Capture the cell that displays the provided text and extract its (x, y) central coordinate. 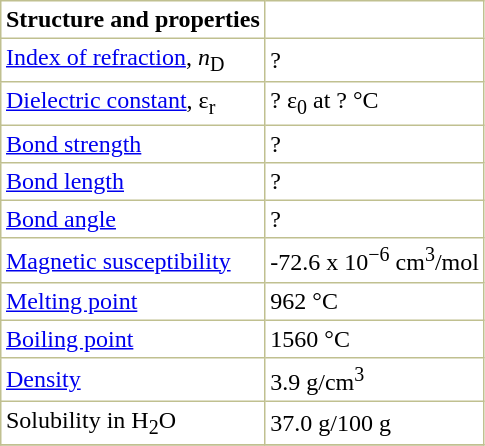
Bond strength (133, 145)
Melting point (133, 301)
962 °C (374, 301)
Solubility in H2O (133, 423)
Boiling point (133, 339)
Density (133, 379)
Structure and properties (133, 20)
Index of refraction, nD (133, 60)
? ε0 at ? °C (374, 104)
Bond angle (133, 220)
1560 °C (374, 339)
Bond length (133, 182)
Magnetic susceptibility (133, 260)
-72.6 x 10−6 cm3/mol (374, 260)
3.9 g/cm3 (374, 379)
Dielectric constant, εr (133, 104)
37.0 g/100 g (374, 423)
